Find where the given text appears and provide that cell's center as (x, y) coordinate. 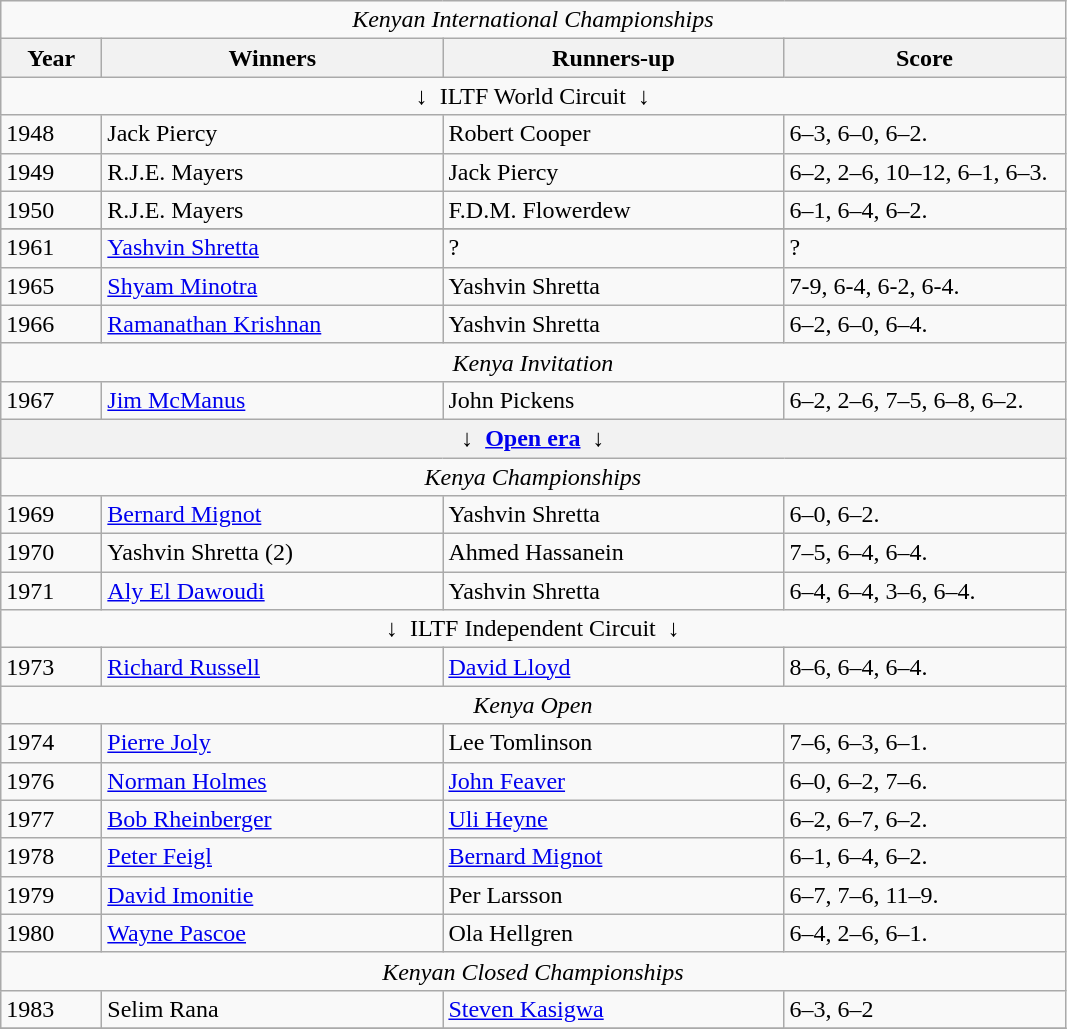
6–2, 6–7, 6–2. (924, 819)
Uli Heyne (614, 819)
Ahmed Hassanein (614, 553)
1950 (52, 210)
1966 (52, 324)
1979 (52, 895)
6–7, 7–6, 11–9. (924, 895)
1949 (52, 172)
1970 (52, 553)
Richard Russell (272, 667)
Per Larsson (614, 895)
6–4, 6–4, 3–6, 6–4. (924, 591)
Kenya Championships (533, 477)
1974 (52, 743)
↓ Open era ↓ (533, 438)
7–6, 6–3, 6–1. (924, 743)
7-9, 6-4, 6-2, 6-4. (924, 286)
Robert Cooper (614, 134)
Yashvin Shretta (2) (272, 553)
1961 (52, 248)
Jim McManus (272, 400)
Wayne Pascoe (272, 933)
John Feaver (614, 781)
Ola Hellgren (614, 933)
1980 (52, 933)
Bob Rheinberger (272, 819)
6–2, 2–6, 7–5, 6–8, 6–2. (924, 400)
Aly El Dawoudi (272, 591)
1971 (52, 591)
6–2, 6–0, 6–4. (924, 324)
John Pickens (614, 400)
7–5, 6–4, 6–4. (924, 553)
1973 (52, 667)
6–0, 6–2. (924, 515)
Peter Feigl (272, 857)
1976 (52, 781)
Selim Rana (272, 1009)
Shyam Minotra (272, 286)
↓ ILTF World Circuit ↓ (533, 96)
David Imonitie (272, 895)
Kenyan Closed Championships (533, 971)
8–6, 6–4, 6–4. (924, 667)
F.D.M. Flowerdew (614, 210)
Ramanathan Krishnan (272, 324)
Pierre Joly (272, 743)
6–2, 2–6, 10–12, 6–1, 6–3. (924, 172)
Kenya Open (533, 705)
Kenyan International Championships (533, 20)
Steven Kasigwa (614, 1009)
Norman Holmes (272, 781)
Score (924, 58)
1967 (52, 400)
David Lloyd (614, 667)
1977 (52, 819)
↓ ILTF Independent Circuit ↓ (533, 629)
Winners (272, 58)
1983 (52, 1009)
1969 (52, 515)
6–3, 6–2 (924, 1009)
1948 (52, 134)
6–4, 2–6, 6–1. (924, 933)
Runners-up (614, 58)
Lee Tomlinson (614, 743)
Year (52, 58)
6–3, 6–0, 6–2. (924, 134)
1978 (52, 857)
Kenya Invitation (533, 362)
6–0, 6–2, 7–6. (924, 781)
1965 (52, 286)
